Provide the (X, Y) coordinate of the cell's center where the given text is located.  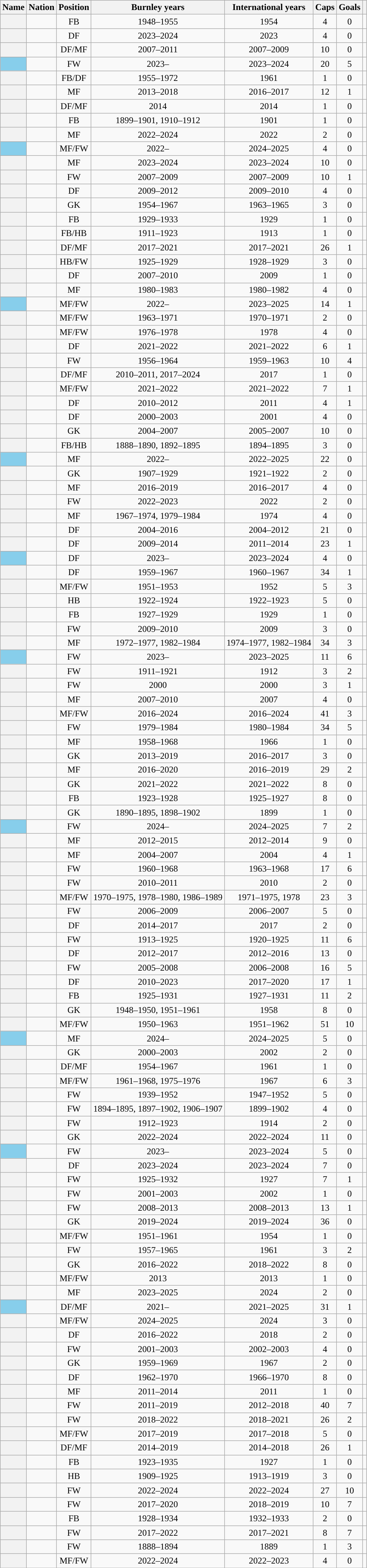
1951–1961 (158, 1236)
International years (269, 7)
1921–1922 (269, 473)
2021–2025 (269, 1306)
1911–1923 (158, 233)
1961–1968, 1975–1976 (158, 1081)
1913–1925 (158, 939)
1959–1967 (158, 572)
1923–1935 (158, 1462)
1974 (269, 516)
14 (325, 304)
21 (325, 530)
2012–2015 (158, 840)
16 (325, 968)
1927–1929 (158, 614)
1901 (269, 120)
2006–2007 (269, 911)
1927–1931 (269, 996)
2018–2021 (269, 1420)
1894–1895 (269, 445)
1912–1923 (158, 1123)
HB/FW (74, 262)
1890–1895, 1898–1902 (158, 812)
1888–1894 (158, 1547)
2005–2008 (158, 968)
2017–2019 (158, 1434)
2022–2025 (269, 459)
1925–1927 (269, 798)
1955–1972 (158, 78)
1959–1969 (158, 1363)
12 (325, 92)
1925–1929 (158, 262)
2002–2003 (269, 1349)
2010–2011, 2017–2024 (158, 374)
9 (325, 840)
1920–1925 (269, 939)
2010 (269, 883)
1932–1933 (269, 1518)
1899–1901, 1910–1912 (158, 120)
1980–1984 (269, 728)
1957–1965 (158, 1250)
1913 (269, 233)
2014–2019 (158, 1448)
1980–1983 (158, 290)
1928–1934 (158, 1518)
2021– (158, 1306)
1952 (269, 586)
41 (325, 714)
27 (325, 1490)
1948–1950, 1951–1961 (158, 1010)
2012–2017 (158, 954)
1963–1968 (269, 869)
1939–1952 (158, 1095)
2013–2019 (158, 756)
1929–1933 (158, 219)
51 (325, 1024)
Position (74, 7)
22 (325, 459)
1966 (269, 742)
1963–1971 (158, 318)
1976–1978 (158, 332)
1911–1921 (158, 671)
20 (325, 64)
2004–2012 (269, 530)
1979–1984 (158, 728)
FB/DF (74, 78)
Caps (325, 7)
1922–1924 (158, 600)
1958 (269, 1010)
2012–2014 (269, 840)
1963–1965 (269, 205)
2001 (269, 417)
1888–1890, 1892–1895 (158, 445)
2016–2020 (158, 770)
2017–2022 (158, 1533)
1970–1971 (269, 318)
1956–1964 (158, 360)
2010–2012 (158, 403)
2012–2018 (269, 1405)
2007 (269, 699)
1914 (269, 1123)
1980–1982 (269, 290)
1978 (269, 332)
1950–1963 (158, 1024)
2018 (269, 1335)
1967–1974, 1979–1984 (158, 516)
Goals (350, 7)
1925–1931 (158, 996)
1909–1925 (158, 1476)
2017–2018 (269, 1434)
1962–1970 (158, 1377)
2009–2014 (158, 544)
1899 (269, 812)
2007–2011 (158, 50)
36 (325, 1222)
1923–1928 (158, 798)
2023 (269, 36)
1958–1968 (158, 742)
1951–1953 (158, 586)
Name (13, 7)
31 (325, 1306)
1971–1975, 1978 (269, 897)
1966–1970 (269, 1377)
1960–1967 (269, 572)
1899–1902 (269, 1109)
1907–1929 (158, 473)
1889 (269, 1547)
40 (325, 1405)
2005–2007 (269, 431)
2018–2019 (269, 1504)
1925–1932 (158, 1180)
1974–1977, 1982–1984 (269, 643)
1948–1955 (158, 22)
2013–2018 (158, 92)
1922–1923 (269, 600)
1947–1952 (269, 1095)
1960–1968 (158, 869)
1894–1895, 1897–1902, 1906–1907 (158, 1109)
2014–2017 (158, 925)
2014–2018 (269, 1448)
2004 (269, 854)
1912 (269, 671)
2010–2023 (158, 982)
2012–2016 (269, 954)
29 (325, 770)
2006–2009 (158, 911)
1951–1962 (269, 1024)
2004–2016 (158, 530)
1959–1963 (269, 360)
1972–1977, 1982–1984 (158, 643)
2010–2011 (158, 883)
2006–2008 (269, 968)
1970–1975, 1978–1980, 1986–1989 (158, 897)
Nation (42, 7)
Burnley years (158, 7)
1928–1929 (269, 262)
2009–2012 (158, 191)
1913–1919 (269, 1476)
2011–2019 (158, 1405)
